Capture the cell that displays the provided text and extract its [X, Y] central coordinate. 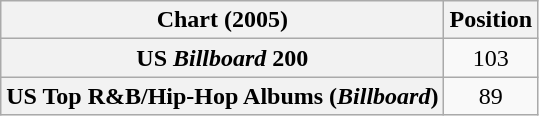
Position [491, 20]
89 [491, 96]
103 [491, 58]
US Billboard 200 [222, 58]
Chart (2005) [222, 20]
US Top R&B/Hip-Hop Albums (Billboard) [222, 96]
